For the text-containing cell, return its midpoint in [x, y] coordinate format. 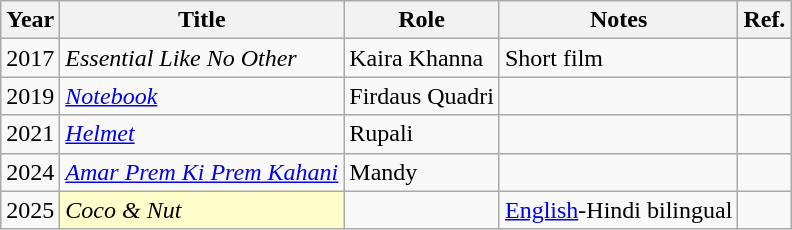
Amar Prem Ki Prem Kahani [202, 172]
Rupali [422, 134]
Title [202, 20]
Ref. [764, 20]
Firdaus Quadri [422, 96]
2025 [30, 210]
Notebook [202, 96]
Notes [618, 20]
Coco & Nut [202, 210]
Year [30, 20]
Mandy [422, 172]
Helmet [202, 134]
2017 [30, 58]
2019 [30, 96]
English-Hindi bilingual [618, 210]
Essential Like No Other [202, 58]
2024 [30, 172]
Kaira Khanna [422, 58]
2021 [30, 134]
Short film [618, 58]
Role [422, 20]
